From the cell containing the given text, extract its center point as [x, y] coordinate. 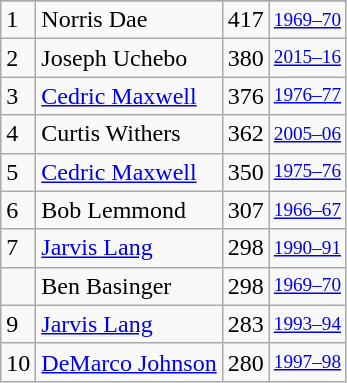
1993–94 [307, 324]
1966–67 [307, 210]
6 [18, 210]
380 [246, 58]
1 [18, 20]
1975–76 [307, 172]
9 [18, 324]
362 [246, 134]
3 [18, 96]
2005–06 [307, 134]
376 [246, 96]
2 [18, 58]
4 [18, 134]
Joseph Uchebo [129, 58]
283 [246, 324]
Curtis Withers [129, 134]
1997–98 [307, 362]
1990–91 [307, 248]
417 [246, 20]
Norris Dae [129, 20]
7 [18, 248]
280 [246, 362]
5 [18, 172]
DeMarco Johnson [129, 362]
2015–16 [307, 58]
307 [246, 210]
Ben Basinger [129, 286]
350 [246, 172]
10 [18, 362]
Bob Lemmond [129, 210]
1976–77 [307, 96]
